Find where the given text appears and provide that cell's center as [x, y] coordinate. 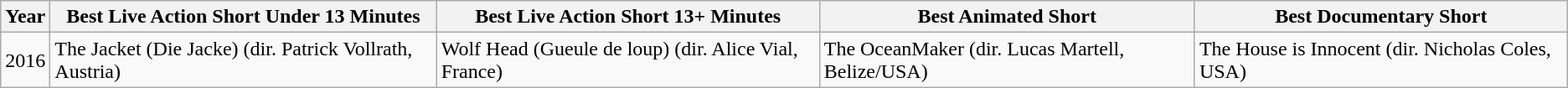
The Jacket (Die Jacke) (dir. Patrick Vollrath, Austria) [243, 60]
2016 [25, 60]
The House is Innocent (dir. Nicholas Coles, USA) [1380, 60]
The OceanMaker (dir. Lucas Martell, Belize/USA) [1007, 60]
Best Documentary Short [1380, 17]
Best Live Action Short 13+ Minutes [628, 17]
Best Live Action Short Under 13 Minutes [243, 17]
Year [25, 17]
Best Animated Short [1007, 17]
Wolf Head (Gueule de loup) (dir. Alice Vial, France) [628, 60]
